Locate the cell with the specified text and output its [x, y] center coordinate. 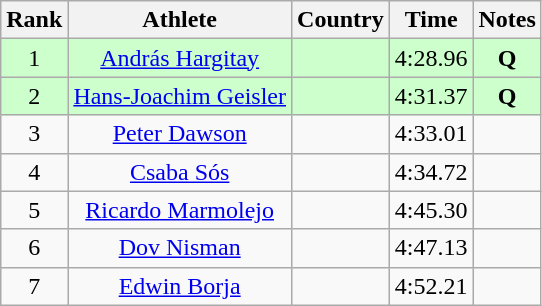
Country [341, 20]
4:33.01 [431, 134]
Edwin Borja [180, 286]
1 [34, 58]
6 [34, 248]
4:34.72 [431, 172]
4:31.37 [431, 96]
Notes [507, 20]
4 [34, 172]
Hans-Joachim Geisler [180, 96]
Dov Nisman [180, 248]
7 [34, 286]
Rank [34, 20]
2 [34, 96]
4:45.30 [431, 210]
Time [431, 20]
4:47.13 [431, 248]
Peter Dawson [180, 134]
Csaba Sós [180, 172]
Ricardo Marmolejo [180, 210]
Athlete [180, 20]
5 [34, 210]
3 [34, 134]
4:28.96 [431, 58]
András Hargitay [180, 58]
4:52.21 [431, 286]
